Output the (X, Y) coordinate of the center of the cell containing the given text.  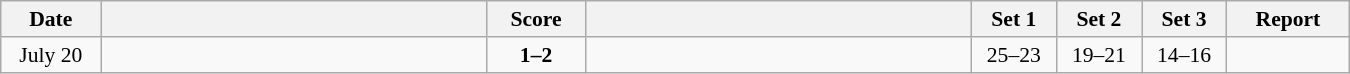
Set 3 (1184, 19)
Set 1 (1014, 19)
July 20 (51, 55)
19–21 (1098, 55)
14–16 (1184, 55)
Date (51, 19)
Report (1288, 19)
25–23 (1014, 55)
Score (536, 19)
1–2 (536, 55)
Set 2 (1098, 19)
